Return the [X, Y] coordinate for the center point of the cell that contains the specified text.  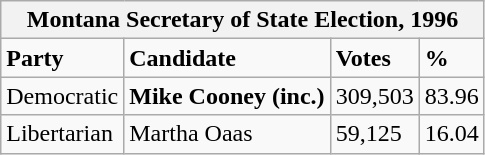
Candidate [227, 58]
59,125 [374, 134]
83.96 [452, 96]
16.04 [452, 134]
Democratic [62, 96]
Votes [374, 58]
Martha Oaas [227, 134]
Montana Secretary of State Election, 1996 [242, 20]
% [452, 58]
Mike Cooney (inc.) [227, 96]
Party [62, 58]
Libertarian [62, 134]
309,503 [374, 96]
